Output the [x, y] coordinate of the center of the cell containing the given text.  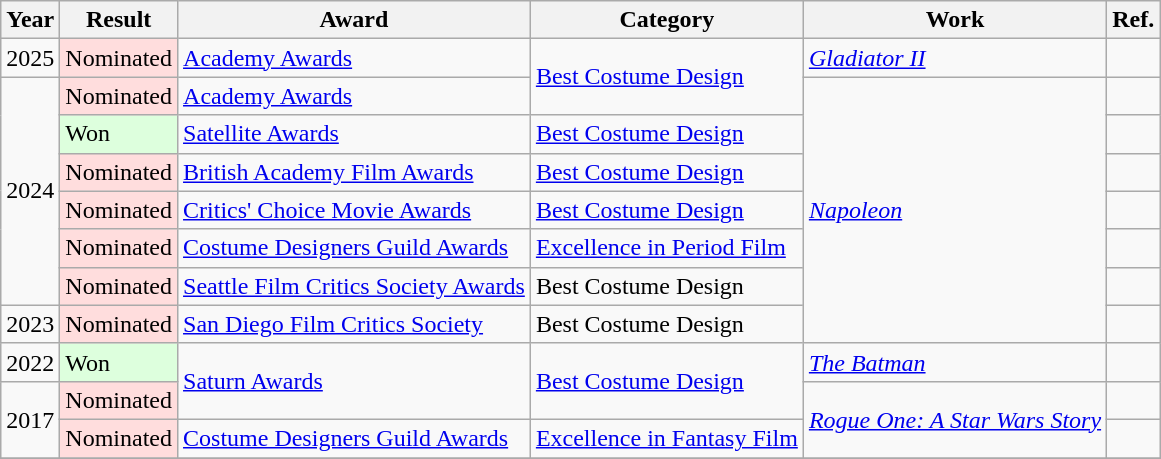
British Academy Film Awards [354, 172]
Award [354, 20]
2023 [30, 324]
Seattle Film Critics Society Awards [354, 286]
Ref. [1134, 20]
Saturn Awards [354, 381]
Satellite Awards [354, 134]
2024 [30, 191]
Gladiator II [954, 58]
Napoleon [954, 210]
2017 [30, 419]
Excellence in Period Film [666, 248]
Work [954, 20]
Category [666, 20]
Excellence in Fantasy Film [666, 438]
2022 [30, 362]
Year [30, 20]
San Diego Film Critics Society [354, 324]
Rogue One: A Star Wars Story [954, 419]
The Batman [954, 362]
2025 [30, 58]
Result [119, 20]
Critics' Choice Movie Awards [354, 210]
